From the cell containing the given text, extract its center point as [X, Y] coordinate. 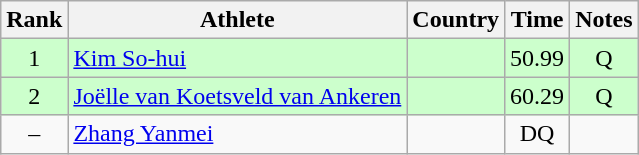
Joëlle van Koetsveld van Ankeren [238, 96]
2 [34, 96]
Notes [604, 20]
Rank [34, 20]
Time [538, 20]
Kim So-hui [238, 58]
Country [456, 20]
1 [34, 58]
Athlete [238, 20]
DQ [538, 134]
50.99 [538, 58]
– [34, 134]
Zhang Yanmei [238, 134]
60.29 [538, 96]
